Provide the [x, y] coordinate of the cell's center where the given text is located.  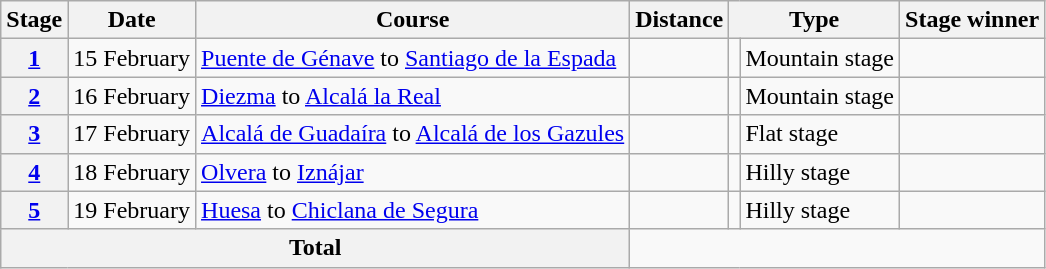
Distance [680, 20]
16 February [132, 96]
Huesa to Chiclana de Segura [413, 210]
17 February [132, 134]
18 February [132, 172]
Diezma to Alcalá la Real [413, 96]
Type [814, 20]
Alcalá de Guadaíra to Alcalá de los Gazules [413, 134]
19 February [132, 210]
4 [34, 172]
Puente de Génave to Santiago de la Espada [413, 58]
Course [413, 20]
2 [34, 96]
15 February [132, 58]
Flat stage [820, 134]
Olvera to Iznájar [413, 172]
3 [34, 134]
Total [316, 248]
5 [34, 210]
Stage winner [972, 20]
1 [34, 58]
Stage [34, 20]
Date [132, 20]
